From the cell containing the given text, extract its center point as (X, Y) coordinate. 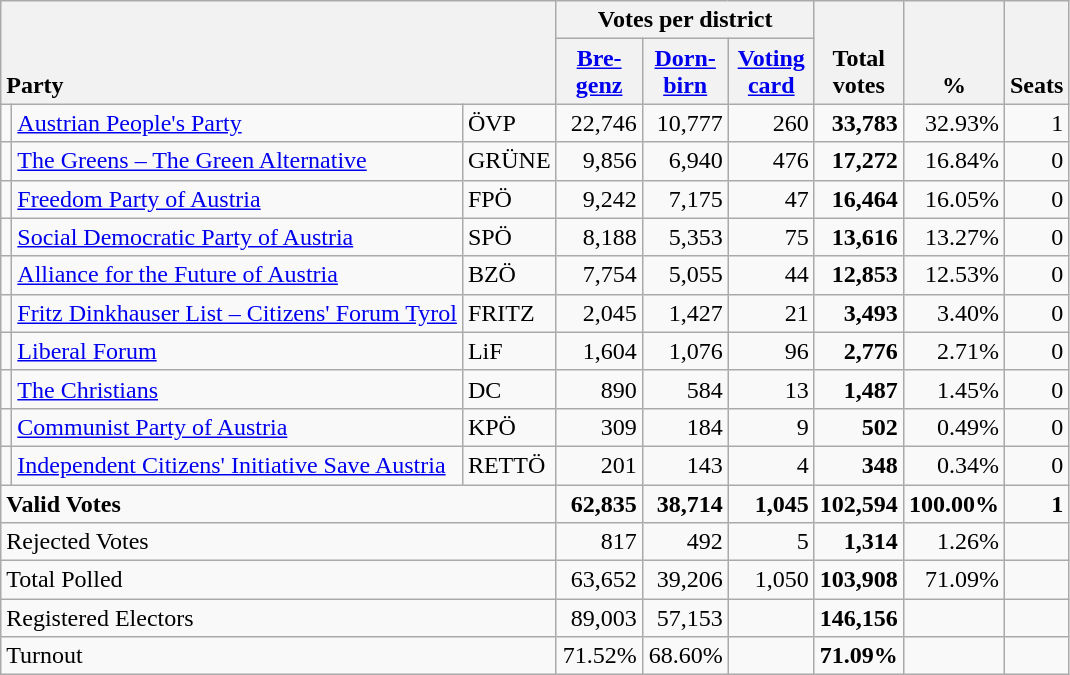
184 (685, 427)
89,003 (599, 618)
33,783 (858, 123)
3.40% (954, 313)
584 (685, 389)
44 (771, 275)
FRITZ (509, 313)
5 (771, 542)
13.27% (954, 237)
FPÖ (509, 199)
890 (599, 389)
96 (771, 351)
1.45% (954, 389)
Valid Votes (278, 503)
1,487 (858, 389)
Social Democratic Party of Austria (238, 237)
100.00% (954, 503)
5,353 (685, 237)
16,464 (858, 199)
1,604 (599, 351)
309 (599, 427)
13,616 (858, 237)
% (954, 52)
57,153 (685, 618)
16.84% (954, 161)
2.71% (954, 351)
Liberal Forum (238, 351)
Communist Party of Austria (238, 427)
Freedom Party of Austria (238, 199)
1,314 (858, 542)
Registered Electors (278, 618)
502 (858, 427)
8,188 (599, 237)
476 (771, 161)
Bre-genz (599, 72)
4 (771, 465)
0.49% (954, 427)
SPÖ (509, 237)
17,272 (858, 161)
ÖVP (509, 123)
Votingcard (771, 72)
9 (771, 427)
Turnout (278, 656)
62,835 (599, 503)
KPÖ (509, 427)
3,493 (858, 313)
22,746 (599, 123)
2,776 (858, 351)
Alliance for the Future of Austria (238, 275)
75 (771, 237)
71.52% (599, 656)
1.26% (954, 542)
Totalvotes (858, 52)
DC (509, 389)
Independent Citizens' Initiative Save Austria (238, 465)
1,050 (771, 580)
LiF (509, 351)
Party (278, 52)
9,856 (599, 161)
0.34% (954, 465)
1,045 (771, 503)
348 (858, 465)
6,940 (685, 161)
The Greens – The Green Alternative (238, 161)
260 (771, 123)
47 (771, 199)
1,076 (685, 351)
BZÖ (509, 275)
The Christians (238, 389)
10,777 (685, 123)
817 (599, 542)
2,045 (599, 313)
9,242 (599, 199)
103,908 (858, 580)
RETTÖ (509, 465)
Rejected Votes (278, 542)
Seats (1036, 52)
Total Polled (278, 580)
146,156 (858, 618)
5,055 (685, 275)
7,754 (599, 275)
492 (685, 542)
21 (771, 313)
39,206 (685, 580)
13 (771, 389)
32.93% (954, 123)
201 (599, 465)
Dorn-birn (685, 72)
12,853 (858, 275)
68.60% (685, 656)
Votes per district (685, 20)
143 (685, 465)
1,427 (685, 313)
38,714 (685, 503)
Austrian People's Party (238, 123)
63,652 (599, 580)
7,175 (685, 199)
12.53% (954, 275)
Fritz Dinkhauser List – Citizens' Forum Tyrol (238, 313)
16.05% (954, 199)
102,594 (858, 503)
GRÜNE (509, 161)
